Detect which cell encompasses the target text, then output its [X, Y] center coordinate. 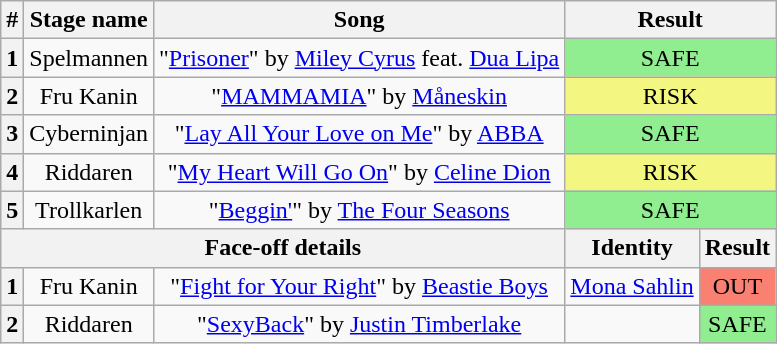
Mona Sahlin [632, 286]
Cyberninjan [89, 134]
"My Heart Will Go On" by Celine Dion [360, 172]
# [12, 20]
5 [12, 210]
Spelmannen [89, 58]
3 [12, 134]
"MAMMAMIA" by Måneskin [360, 96]
Identity [632, 248]
Trollkarlen [89, 210]
Stage name [89, 20]
"Lay All Your Love on Me" by ABBA [360, 134]
4 [12, 172]
"Beggin'" by The Four Seasons [360, 210]
Song [360, 20]
"Prisoner" by Miley Cyrus feat. Dua Lipa [360, 58]
OUT [737, 286]
"Fight for Your Right" by Beastie Boys [360, 286]
"SexyBack" by Justin Timberlake [360, 324]
Face-off details [283, 248]
